Search for the cell housing the specified text and yield its (x, y) center coordinate. 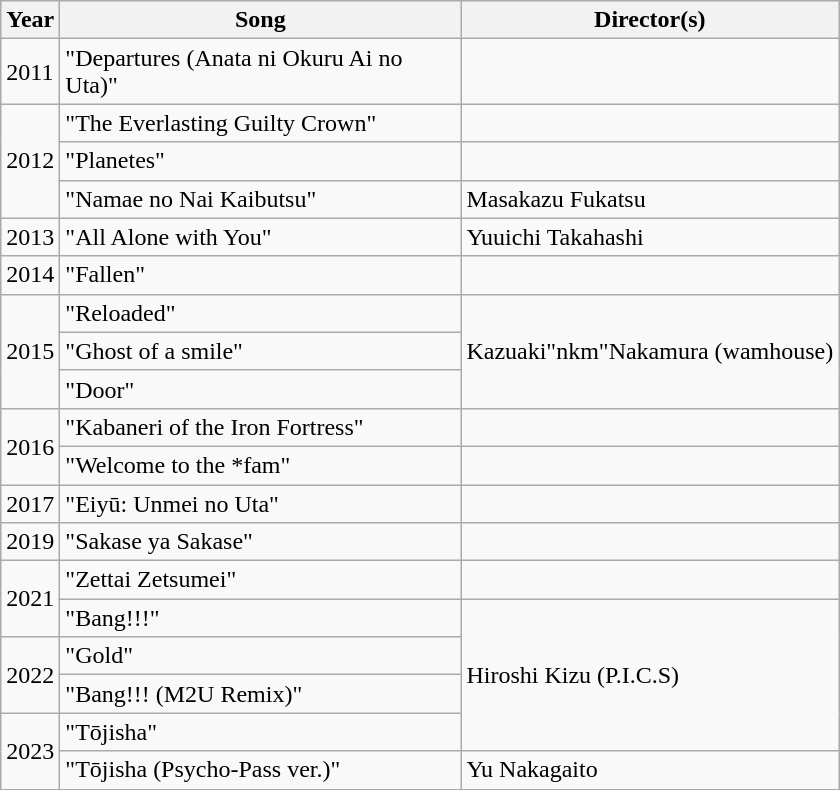
"Welcome to the *fam" (260, 465)
2022 (30, 675)
"Door" (260, 389)
"Tōjisha (Psycho-Pass ver.)" (260, 770)
"Reloaded" (260, 313)
"Fallen" (260, 275)
2011 (30, 72)
Hiroshi Kizu (P.I.C.S) (650, 675)
"All Alone with You" (260, 237)
"Gold" (260, 656)
Song (260, 20)
"Planetes" (260, 161)
Masakazu Fukatsu (650, 199)
2023 (30, 751)
"Tōjisha" (260, 732)
2017 (30, 503)
2012 (30, 161)
"Zettai Zetsumei" (260, 580)
Year (30, 20)
"Sakase ya Sakase" (260, 542)
Director(s) (650, 20)
Yu Nakagaito (650, 770)
2019 (30, 542)
2013 (30, 237)
Kazuaki"nkm"Nakamura (wamhouse) (650, 351)
"Eiyū: Unmei no Uta" (260, 503)
2015 (30, 351)
Yuuichi Takahashi (650, 237)
"Bang!!! (M2U Remix)" (260, 694)
"Kabaneri of the Iron Fortress" (260, 427)
2014 (30, 275)
"The Everlasting Guilty Crown" (260, 123)
"Bang!!!" (260, 618)
"Departures (Anata ni Okuru Ai no Uta)" (260, 72)
2016 (30, 446)
"Ghost of a smile" (260, 351)
2021 (30, 599)
"Namae no Nai Kaibutsu" (260, 199)
